Return the [X, Y] coordinate for the center point of the cell that contains the specified text.  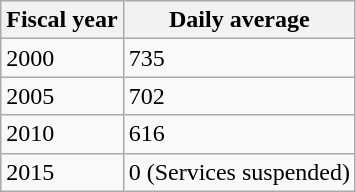
2015 [62, 172]
2005 [62, 96]
702 [239, 96]
Daily average [239, 20]
Fiscal year [62, 20]
2000 [62, 58]
735 [239, 58]
0 (Services suspended) [239, 172]
616 [239, 134]
2010 [62, 134]
